Determine the [X, Y] coordinate at the center of the cell enclosing the given text.  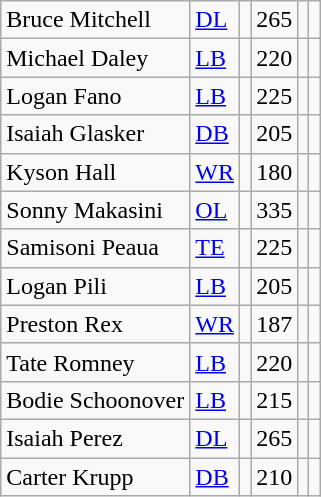
Tate Romney [96, 362]
TE [215, 248]
Isaiah Glasker [96, 134]
OL [215, 210]
Samisoni Peaua [96, 248]
Isaiah Perez [96, 438]
335 [274, 210]
Sonny Makasini [96, 210]
180 [274, 172]
Logan Pili [96, 286]
187 [274, 324]
Preston Rex [96, 324]
Logan Fano [96, 96]
215 [274, 400]
Bodie Schoonover [96, 400]
Bruce Mitchell [96, 20]
210 [274, 477]
Michael Daley [96, 58]
Carter Krupp [96, 477]
Kyson Hall [96, 172]
